Detect which cell encompasses the target text, then output its (x, y) center coordinate. 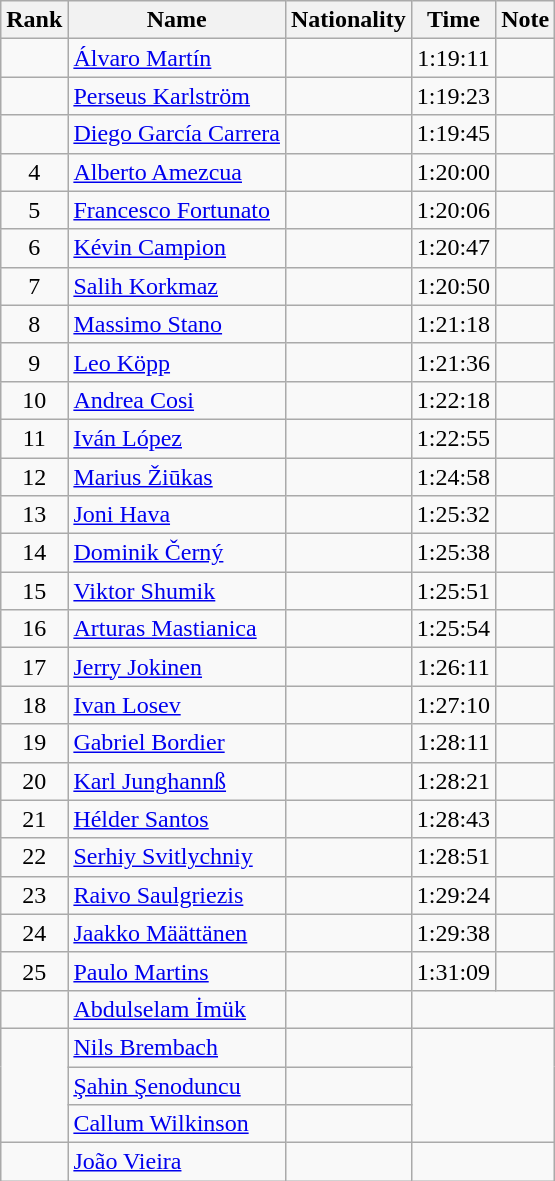
25 (34, 971)
6 (34, 248)
1:19:45 (453, 134)
Paulo Martins (177, 971)
13 (34, 515)
Name (177, 20)
1:25:51 (453, 591)
1:29:38 (453, 933)
1:25:54 (453, 629)
1:21:36 (453, 362)
Álvaro Martín (177, 58)
Leo Köpp (177, 362)
17 (34, 667)
23 (34, 895)
Serhiy Svitlychniy (177, 857)
Şahin Şenoduncu (177, 1085)
1:25:38 (453, 553)
Nationality (348, 20)
Marius Žiūkas (177, 477)
Jerry Jokinen (177, 667)
Karl Junghannß (177, 781)
1:26:11 (453, 667)
1:20:00 (453, 172)
Dominik Černý (177, 553)
14 (34, 553)
1:28:43 (453, 819)
Note (526, 20)
1:22:18 (453, 400)
Massimo Stano (177, 324)
1:25:32 (453, 515)
Callum Wilkinson (177, 1124)
Viktor Shumik (177, 591)
Nils Brembach (177, 1047)
1:29:24 (453, 895)
8 (34, 324)
7 (34, 286)
Time (453, 20)
Rank (34, 20)
5 (34, 210)
Salih Korkmaz (177, 286)
Hélder Santos (177, 819)
Raivo Saulgriezis (177, 895)
Ivan Losev (177, 705)
4 (34, 172)
16 (34, 629)
10 (34, 400)
1:20:50 (453, 286)
1:19:11 (453, 58)
Francesco Fortunato (177, 210)
21 (34, 819)
9 (34, 362)
Joni Hava (177, 515)
1:27:10 (453, 705)
1:20:06 (453, 210)
Kévin Campion (177, 248)
Gabriel Bordier (177, 743)
Iván López (177, 438)
Andrea Cosi (177, 400)
Jaakko Määttänen (177, 933)
19 (34, 743)
1:19:23 (453, 96)
Alberto Amezcua (177, 172)
João Vieira (177, 1162)
12 (34, 477)
1:31:09 (453, 971)
1:28:51 (453, 857)
24 (34, 933)
Diego García Carrera (177, 134)
1:28:21 (453, 781)
18 (34, 705)
Abdulselam İmük (177, 1009)
1:24:58 (453, 477)
20 (34, 781)
11 (34, 438)
1:28:11 (453, 743)
22 (34, 857)
Arturas Mastianica (177, 629)
1:21:18 (453, 324)
1:22:55 (453, 438)
15 (34, 591)
1:20:47 (453, 248)
Perseus Karlström (177, 96)
